Identify which cell holds the provided text, then report its (x, y) central coordinate. 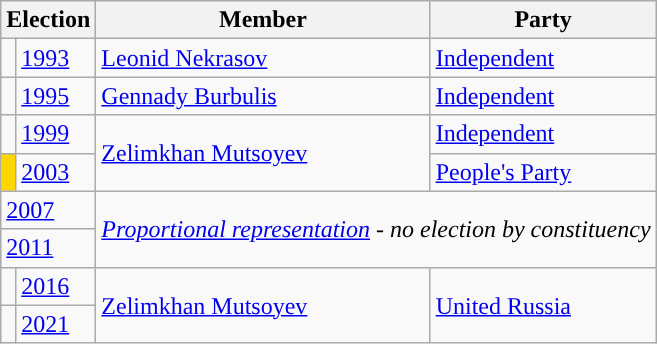
1993 (56, 58)
1995 (56, 96)
United Russia (543, 305)
Leonid Nekrasov (263, 58)
Party (543, 20)
2011 (48, 248)
Member (263, 20)
Gennady Burbulis (263, 96)
2003 (56, 172)
2007 (48, 210)
Election (48, 20)
2021 (56, 324)
People's Party (543, 172)
1999 (56, 134)
2016 (56, 286)
Proportional representation - no election by constituency (376, 229)
